Pinpoint the cell where the given text exists, returning its [x, y] midpoint coordinate. 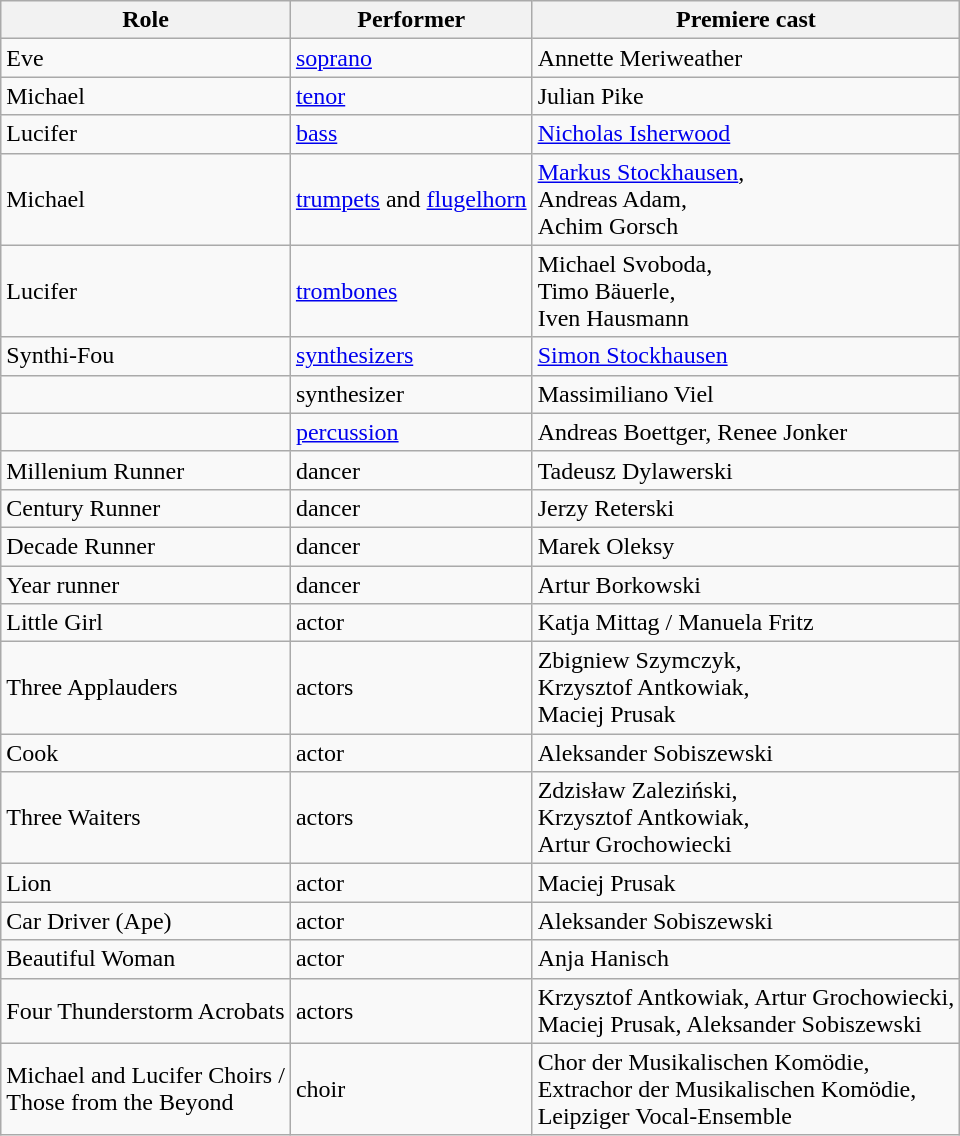
Jerzy Reterski [746, 508]
trumpets and flugelhorn [411, 199]
Michael and Lucifer Choirs / Those from the Beyond [146, 1089]
Tadeusz Dylawerski [746, 470]
Eve [146, 58]
Little Girl [146, 623]
synthesizers [411, 356]
Four Thunderstorm Acrobats [146, 1010]
trombones [411, 291]
Three Applauders [146, 688]
Three Waiters [146, 818]
Marek Oleksy [746, 546]
Chor der Musikalischen Komödie, Extrachor der Musikalischen Komödie, Leipziger Vocal-Ensemble [746, 1089]
bass [411, 134]
Annette Meriweather [746, 58]
Julian Pike [746, 96]
percussion [411, 432]
Simon Stockhausen [746, 356]
Decade Runner [146, 546]
Markus Stockhausen, Andreas Adam, Achim Gorsch [746, 199]
Zdzisław Zaleziński, Krzysztof Antkowiak, Artur Grochowiecki [746, 818]
Krzysztof Antkowiak, Artur Grochowiecki, Maciej Prusak, Aleksander Sobiszewski [746, 1010]
synthesizer [411, 394]
Car Driver (Ape) [146, 921]
Lion [146, 883]
Cook [146, 753]
choir [411, 1089]
tenor [411, 96]
Artur Borkowski [746, 585]
Andreas Boettger, Renee Jonker [746, 432]
Maciej Prusak [746, 883]
Anja Hanisch [746, 959]
Michael Svoboda, Timo Bäuerle, Iven Hausmann [746, 291]
Massimiliano Viel [746, 394]
Synthi-Fou [146, 356]
Millenium Runner [146, 470]
Beautiful Woman [146, 959]
Nicholas Isherwood [746, 134]
Premiere cast [746, 20]
soprano [411, 58]
Performer [411, 20]
Katja Mittag / Manuela Fritz [746, 623]
Role [146, 20]
Century Runner [146, 508]
Year runner [146, 585]
Zbigniew Szymczyk, Krzysztof Antkowiak, Maciej Prusak [746, 688]
